Extract the [x, y] coordinate from the center of the cell holding the provided text.  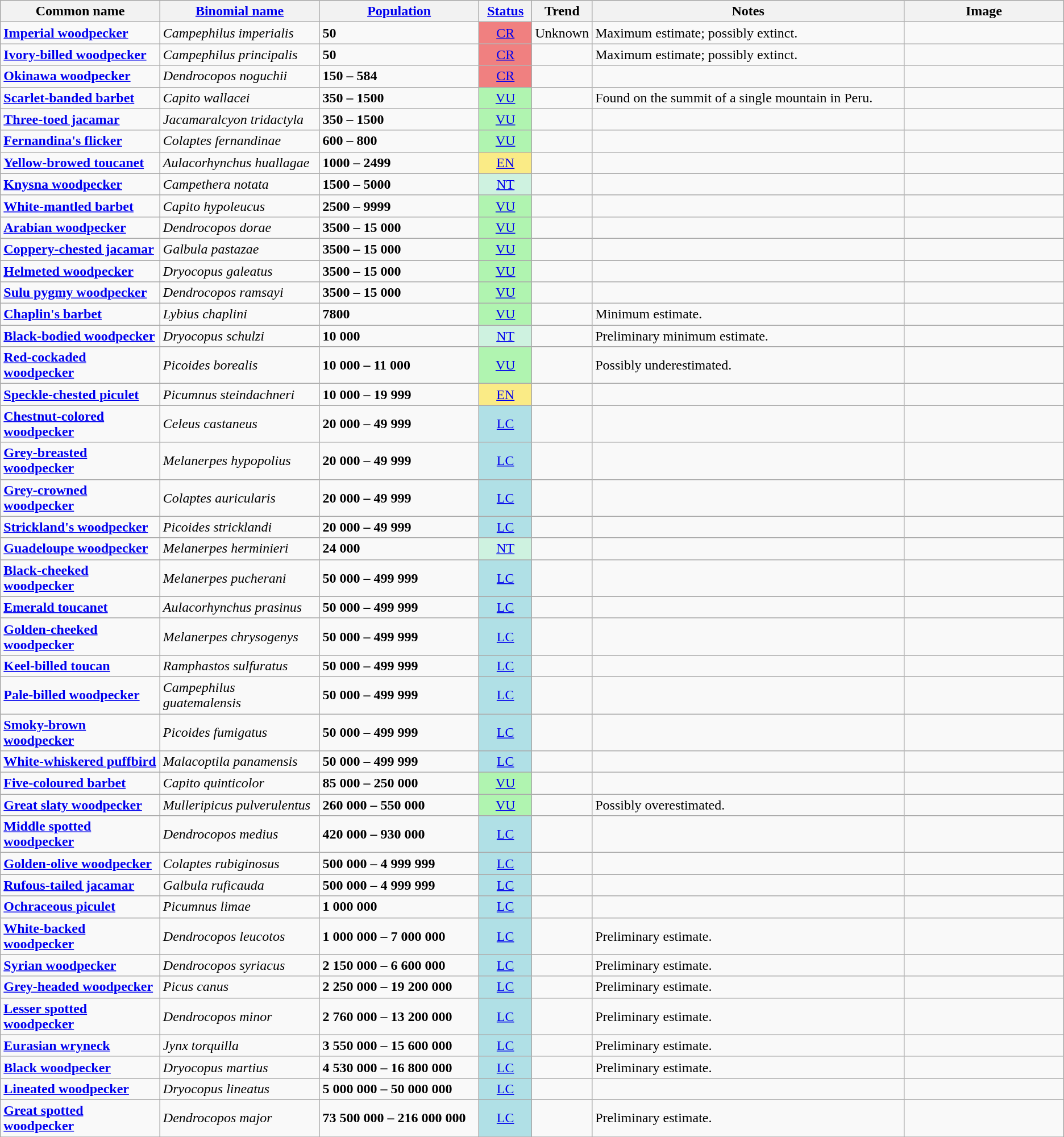
Jacamaralcyon tridactyla [240, 119]
Campephilus principalis [240, 55]
Okinawa woodpecker [81, 76]
Smoky-brown woodpecker [81, 732]
Capito hypoleucus [240, 206]
Emerald toucanet [81, 607]
Melanerpes herminieri [240, 549]
Binomial name [240, 11]
Black-bodied woodpecker [81, 336]
24 000 [399, 549]
1000 – 2499 [399, 163]
Chaplin's barbet [81, 314]
White-backed woodpecker [81, 936]
Dendrocopos syriacus [240, 965]
Possibly underestimated. [748, 365]
Aulacorhynchus huallagae [240, 163]
Middle spotted woodpecker [81, 835]
Minimum estimate. [748, 314]
Great slaty woodpecker [81, 805]
Scarlet-banded barbet [81, 98]
85 000 – 250 000 [399, 783]
Notes [748, 11]
Galbula ruficauda [240, 885]
7800 [399, 314]
2500 – 9999 [399, 206]
Campephilus imperialis [240, 33]
600 – 800 [399, 141]
Capito quinticolor [240, 783]
Melanerpes hypopolius [240, 460]
Five-coloured barbet [81, 783]
Lesser spotted woodpecker [81, 1016]
Dendrocopos medius [240, 835]
Trend [562, 11]
Knysna woodpecker [81, 184]
260 000 – 550 000 [399, 805]
Dryocopus galeatus [240, 271]
Colaptes fernandinae [240, 141]
Capito wallacei [240, 98]
Keel-billed toucan [81, 666]
Picoides fumigatus [240, 732]
Lineated woodpecker [81, 1089]
Population [399, 11]
Galbula pastazae [240, 249]
Imperial woodpecker [81, 33]
4 530 000 – 16 800 000 [399, 1067]
Dendrocopos noguchii [240, 76]
Red-cockaded woodpecker [81, 365]
Golden-olive woodpecker [81, 864]
Preliminary minimum estimate. [748, 336]
Fernandina's flicker [81, 141]
Common name [81, 11]
Helmeted woodpecker [81, 271]
Found on the summit of a single mountain in Peru. [748, 98]
1 000 000 [399, 907]
Status [505, 11]
Sulu pygmy woodpecker [81, 293]
Picoides borealis [240, 365]
Black-cheeked woodpecker [81, 578]
Syrian woodpecker [81, 965]
Eurasian wryneck [81, 1045]
2 760 000 – 13 200 000 [399, 1016]
Unknown [562, 33]
Dryocopus lineatus [240, 1089]
White-whiskered puffbird [81, 762]
1 000 000 – 7 000 000 [399, 936]
Lybius chaplini [240, 314]
Black woodpecker [81, 1067]
Picumnus steindachneri [240, 395]
Guadeloupe woodpecker [81, 549]
1500 – 5000 [399, 184]
Great spotted woodpecker [81, 1118]
Picumnus limae [240, 907]
Golden-cheeked woodpecker [81, 637]
Ochraceous piculet [81, 907]
Colaptes auricularis [240, 498]
Dendrocopos ramsayi [240, 293]
Ramphastos sulfuratus [240, 666]
Strickland's woodpecker [81, 527]
Ivory-billed woodpecker [81, 55]
Malacoptila panamensis [240, 762]
White-mantled barbet [81, 206]
Campephilus guatemalensis [240, 695]
Grey-crowned woodpecker [81, 498]
Dendrocopos dorae [240, 227]
Grey-breasted woodpecker [81, 460]
150 – 584 [399, 76]
Aulacorhynchus prasinus [240, 607]
Dendrocopos major [240, 1118]
2 250 000 – 19 200 000 [399, 987]
Chestnut-colored woodpecker [81, 424]
Three-toed jacamar [81, 119]
Mulleripicus pulverulentus [240, 805]
Picus canus [240, 987]
Melanerpes chrysogenys [240, 637]
Pale-billed woodpecker [81, 695]
Colaptes rubiginosus [240, 864]
10 000 [399, 336]
Arabian woodpecker [81, 227]
Possibly overestimated. [748, 805]
Picoides stricklandi [240, 527]
Jynx torquilla [240, 1045]
Melanerpes pucherani [240, 578]
2 150 000 – 6 600 000 [399, 965]
Grey-headed woodpecker [81, 987]
Image [984, 11]
Yellow-browed toucanet [81, 163]
Campethera notata [240, 184]
420 000 – 930 000 [399, 835]
73 500 000 – 216 000 000 [399, 1118]
Celeus castaneus [240, 424]
Speckle-chested piculet [81, 395]
Rufous-tailed jacamar [81, 885]
Dryocopus schulzi [240, 336]
Dendrocopos minor [240, 1016]
3 550 000 – 15 600 000 [399, 1045]
5 000 000 – 50 000 000 [399, 1089]
Dryocopus martius [240, 1067]
Coppery-chested jacamar [81, 249]
10 000 – 11 000 [399, 365]
10 000 – 19 999 [399, 395]
Dendrocopos leucotos [240, 936]
